Locate the cell with the specified text and output its [x, y] center coordinate. 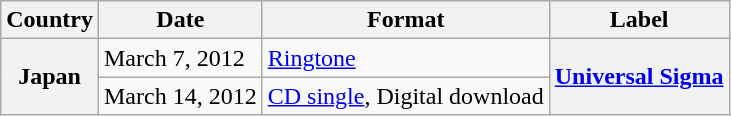
CD single, Digital download [406, 96]
Universal Sigma [639, 77]
March 7, 2012 [180, 58]
Japan [50, 77]
March 14, 2012 [180, 96]
Format [406, 20]
Country [50, 20]
Label [639, 20]
Date [180, 20]
Ringtone [406, 58]
